Return [x, y] of the center of cell containing provided text 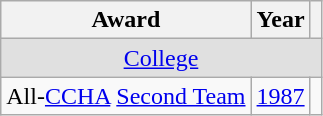
Year [280, 20]
College [161, 58]
Award [126, 20]
1987 [280, 96]
All-CCHA Second Team [126, 96]
